Determine the [X, Y] coordinate at the center of the cell enclosing the given text.  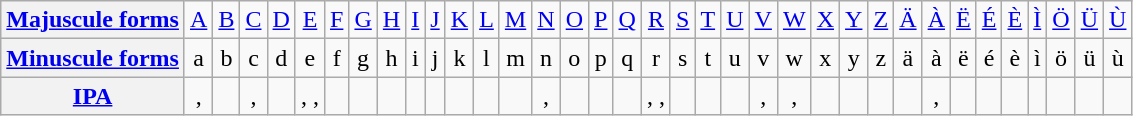
i [416, 58]
Ì [1038, 20]
y [854, 58]
N [546, 20]
g [363, 58]
Y [854, 20]
w [794, 58]
B [226, 20]
T [708, 20]
É [989, 20]
Ä [908, 20]
O [574, 20]
K [459, 20]
C [254, 20]
Ü [1089, 20]
V [763, 20]
z [881, 58]
j [435, 58]
W [794, 20]
m [515, 58]
é [989, 58]
a [198, 58]
ö [1061, 58]
IPA [93, 96]
S [682, 20]
p [601, 58]
ì [1038, 58]
ä [908, 58]
f [336, 58]
Majuscule forms [93, 20]
u [735, 58]
e [310, 58]
t [708, 58]
I [416, 20]
k [459, 58]
ü [1089, 58]
Z [881, 20]
x [825, 58]
è [1015, 58]
Ë [964, 20]
s [682, 58]
h [391, 58]
J [435, 20]
Minuscule forms [93, 58]
R [656, 20]
l [487, 58]
F [336, 20]
ù [1118, 58]
G [363, 20]
D [281, 20]
H [391, 20]
Ù [1118, 20]
b [226, 58]
c [254, 58]
o [574, 58]
U [735, 20]
ë [964, 58]
M [515, 20]
X [825, 20]
E [310, 20]
à [936, 58]
L [487, 20]
P [601, 20]
A [198, 20]
r [656, 58]
Q [627, 20]
À [936, 20]
d [281, 58]
n [546, 58]
v [763, 58]
È [1015, 20]
q [627, 58]
Ö [1061, 20]
